For the text-containing cell, return its midpoint in (X, Y) coordinate format. 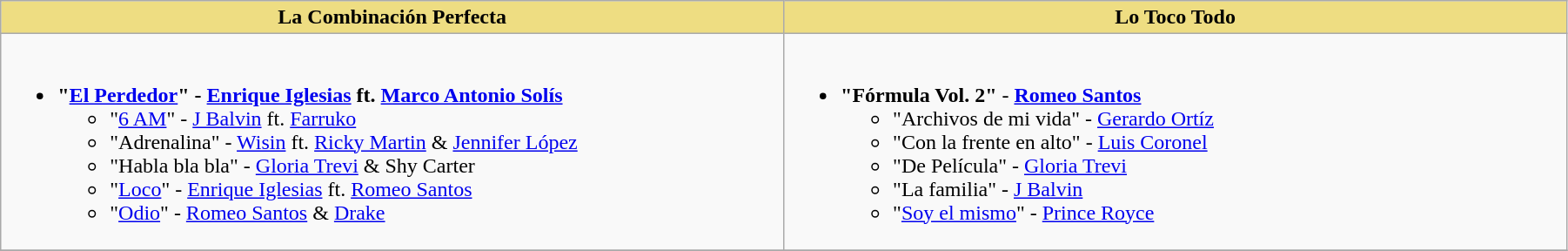
La Combinación Perfecta (392, 17)
Lo Toco Todo (1176, 17)
